Provide the [X, Y] coordinate of the cell's center where the given text is located.  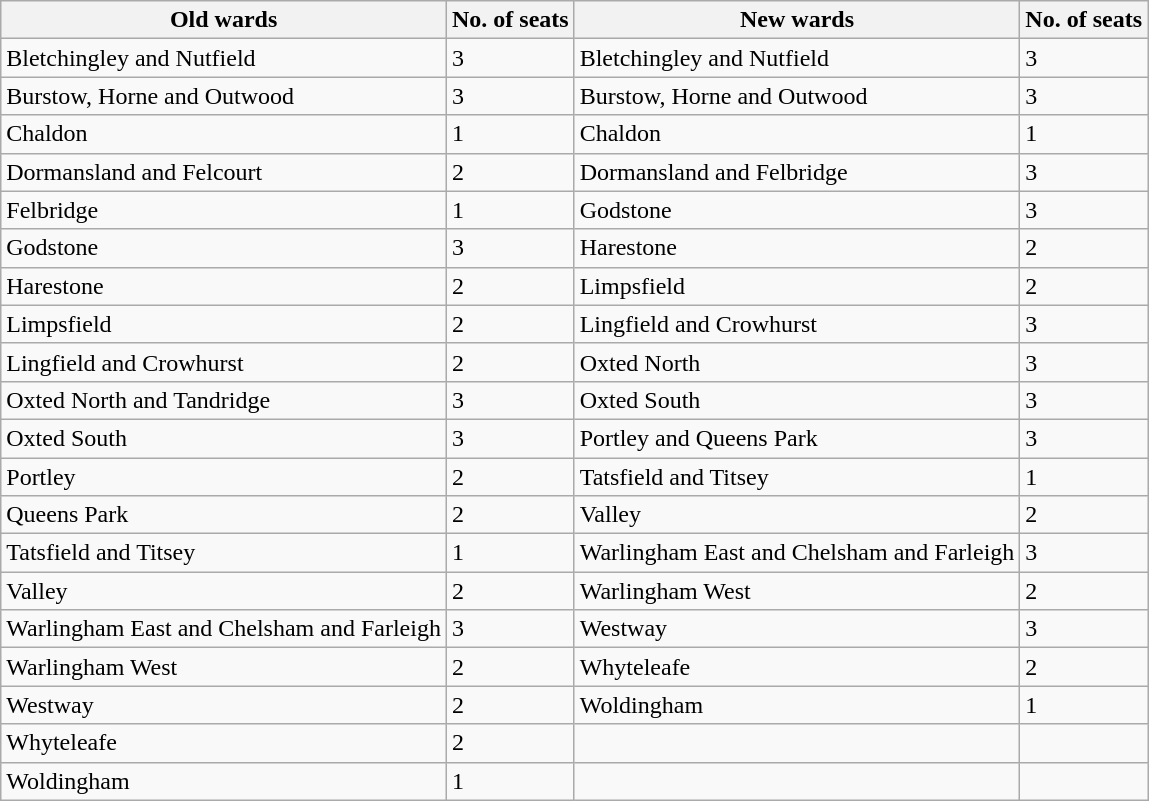
New wards [797, 20]
Oxted North [797, 362]
Portley [224, 477]
Portley and Queens Park [797, 438]
Dormansland and Felbridge [797, 172]
Dormansland and Felcourt [224, 172]
Old wards [224, 20]
Felbridge [224, 210]
Oxted North and Tandridge [224, 400]
Queens Park [224, 515]
